Detect which cell encompasses the target text, then output its (X, Y) center coordinate. 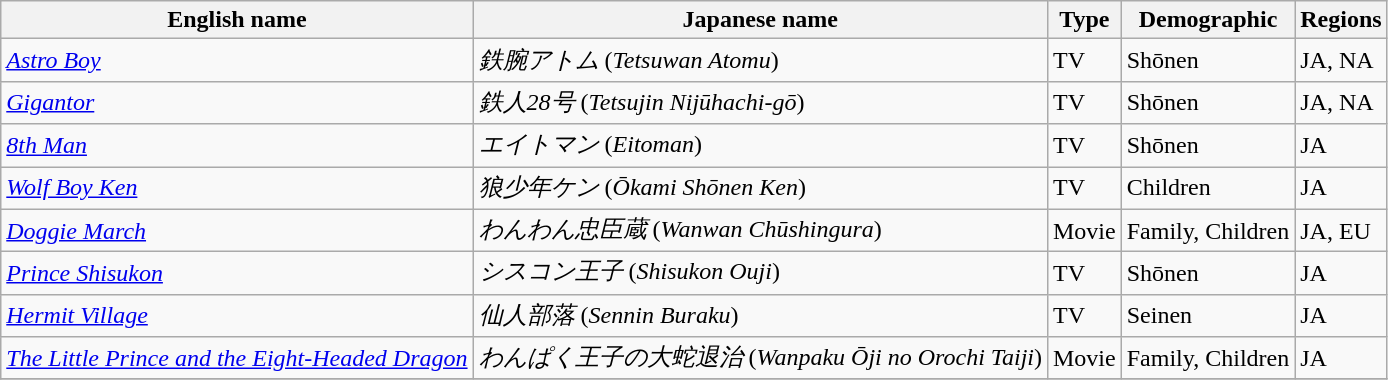
わんぱく王子の大蛇退治 (Wanpaku Ōji no Orochi Taiji) (760, 358)
Hermit Village (237, 316)
Doggie March (237, 230)
Japanese name (760, 20)
Prince Shisukon (237, 274)
Children (1208, 188)
8th Man (237, 146)
Wolf Boy Ken (237, 188)
狼少年ケン (Ōkami Shōnen Ken) (760, 188)
仙人部落 (Sennin Buraku) (760, 316)
Astro Boy (237, 60)
シスコン王子 (Shisukon Ouji) (760, 274)
Gigantor (237, 102)
鉄人28号 (Tetsujin Nijūhachi-gō) (760, 102)
JA, EU (1341, 230)
わんわん忠臣蔵 (Wanwan Chūshingura) (760, 230)
Demographic (1208, 20)
Seinen (1208, 316)
Type (1084, 20)
The Little Prince and the Eight-Headed Dragon (237, 358)
鉄腕アトム (Tetsuwan Atomu) (760, 60)
English name (237, 20)
エイトマン (Eitoman) (760, 146)
Regions (1341, 20)
